Return the [x, y] coordinate for the center point of the cell that contains the specified text.  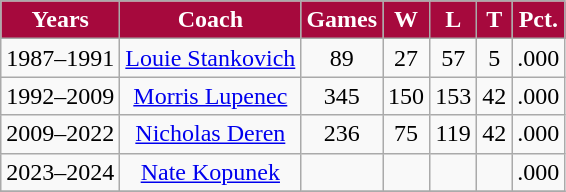
Pct. [538, 20]
Nate Kopunek [210, 172]
153 [454, 96]
1992–2009 [60, 96]
27 [406, 58]
T [494, 20]
2023–2024 [60, 172]
Louie Stankovich [210, 58]
89 [342, 58]
5 [494, 58]
Coach [210, 20]
L [454, 20]
Nicholas Deren [210, 134]
Morris Lupenec [210, 96]
Years [60, 20]
75 [406, 134]
2009–2022 [60, 134]
Games [342, 20]
57 [454, 58]
1987–1991 [60, 58]
345 [342, 96]
119 [454, 134]
236 [342, 134]
W [406, 20]
150 [406, 96]
